Find where the given text appears and provide that cell's center as [X, Y] coordinate. 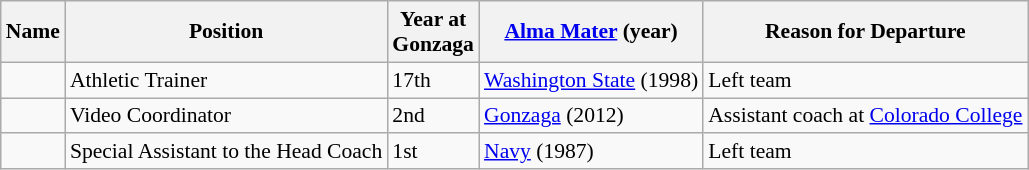
Athletic Trainer [226, 80]
Gonzaga (2012) [591, 116]
Reason for Departure [865, 32]
Assistant coach at Colorado College [865, 116]
Year atGonzaga [433, 32]
Alma Mater (year) [591, 32]
17th [433, 80]
1st [433, 152]
Special Assistant to the Head Coach [226, 152]
Video Coordinator [226, 116]
Navy (1987) [591, 152]
2nd [433, 116]
Washington State (1998) [591, 80]
Name [33, 32]
Position [226, 32]
